For the text-containing cell, return its midpoint in (X, Y) coordinate format. 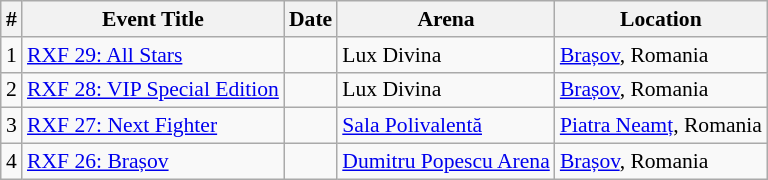
Dumitru Popescu Arena (446, 162)
RXF 27: Next Fighter (153, 126)
RXF 29: All Stars (153, 55)
Arena (446, 19)
3 (12, 126)
RXF 28: VIP Special Edition (153, 90)
# (12, 19)
1 (12, 55)
2 (12, 90)
4 (12, 162)
Event Title (153, 19)
Location (661, 19)
RXF 26: Brașov (153, 162)
Piatra Neamț, Romania (661, 126)
Date (310, 19)
Sala Polivalentă (446, 126)
